Pinpoint the cell where the given text exists, returning its (x, y) midpoint coordinate. 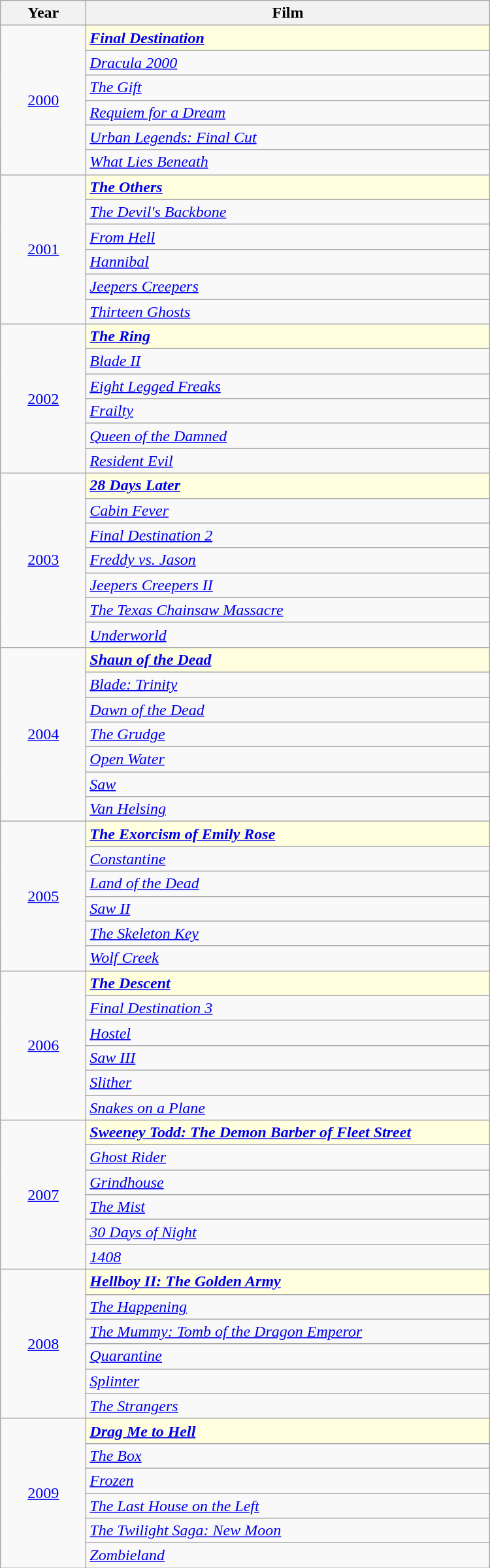
1408 (287, 1257)
The Skeleton Key (287, 933)
Jeepers Creepers II (287, 585)
Film (287, 13)
The Exorcism of Emily Rose (287, 834)
30 Days of Night (287, 1232)
Slither (287, 1082)
28 Days Later (287, 486)
Hannibal (287, 261)
Sweeney Todd: The Demon Barber of Fleet Street (287, 1133)
Dracula 2000 (287, 63)
Frozen (287, 1480)
Final Destination (287, 38)
2009 (43, 1493)
Shaun of the Dead (287, 659)
What Lies Beneath (287, 162)
The Descent (287, 983)
Requiem for a Dream (287, 112)
Saw (287, 784)
Dawn of the Dead (287, 709)
Eight Legged Freaks (287, 386)
Grindhouse (287, 1182)
From Hell (287, 237)
2007 (43, 1195)
2003 (43, 560)
The Ring (287, 337)
Resident Evil (287, 461)
Hellboy II: The Golden Army (287, 1282)
Final Destination 3 (287, 1008)
Open Water (287, 759)
2000 (43, 100)
Final Destination 2 (287, 535)
The Grudge (287, 735)
Wolf Creek (287, 958)
Blade II (287, 361)
The Happening (287, 1307)
The Devil's Backbone (287, 212)
Snakes on a Plane (287, 1108)
The Twilight Saga: New Moon (287, 1531)
Blade: Trinity (287, 684)
Drag Me to Hell (287, 1431)
Quarantine (287, 1356)
Year (43, 13)
Splinter (287, 1381)
Urban Legends: Final Cut (287, 137)
The Mummy: Tomb of the Dragon Emperor (287, 1331)
The Mist (287, 1207)
Underworld (287, 635)
Cabin Fever (287, 510)
The Others (287, 187)
Queen of the Damned (287, 436)
2004 (43, 734)
Freddy vs. Jason (287, 560)
Saw II (287, 909)
Van Helsing (287, 809)
The Last House on the Left (287, 1505)
Thirteen Ghosts (287, 312)
2006 (43, 1045)
2005 (43, 896)
Ghost Rider (287, 1158)
The Texas Chainsaw Massacre (287, 610)
The Box (287, 1456)
Frailty (287, 411)
2008 (43, 1344)
Constantine (287, 859)
The Gift (287, 88)
2002 (43, 399)
2001 (43, 249)
Saw III (287, 1058)
Hostel (287, 1033)
The Strangers (287, 1406)
Zombieland (287, 1556)
Land of the Dead (287, 884)
Jeepers Creepers (287, 286)
